For the text-containing cell, return its midpoint in [X, Y] coordinate format. 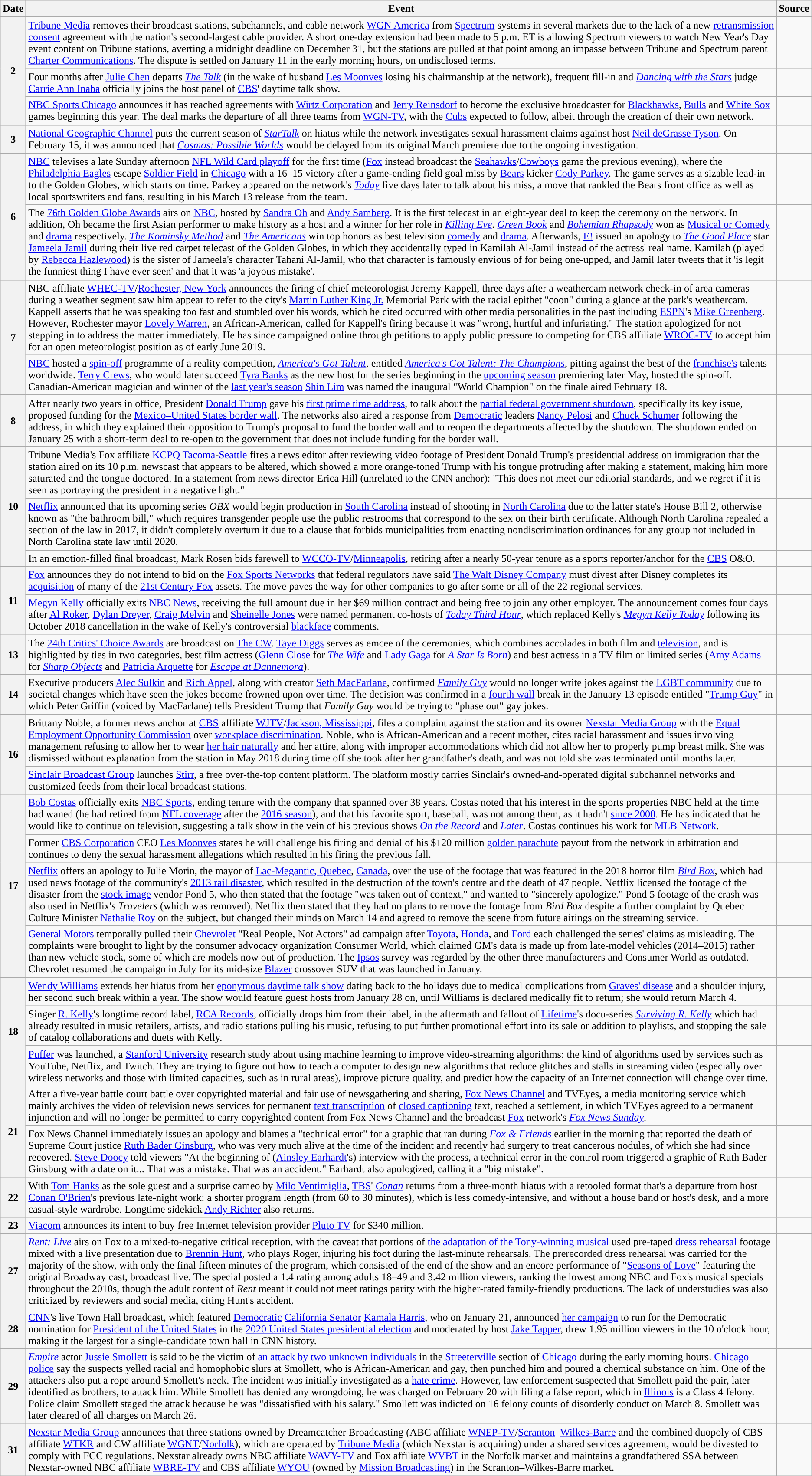
17 [13, 886]
27 [13, 1271]
11 [13, 600]
31 [13, 1450]
7 [13, 338]
21 [13, 1132]
18 [13, 1032]
8 [13, 421]
23 [13, 1226]
6 [13, 216]
29 [13, 1387]
10 [13, 506]
Date [13, 9]
3 [13, 139]
Viacom announces its intent to buy free Internet television provider Pluto TV for $340 million. [401, 1226]
16 [13, 754]
14 [13, 695]
2 [13, 71]
Event [401, 9]
22 [13, 1197]
Source [794, 9]
13 [13, 655]
28 [13, 1329]
